Search for the cell housing the specified text and yield its (x, y) center coordinate. 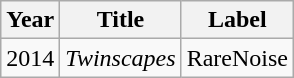
Title (120, 20)
Year (30, 20)
Twinscapes (120, 58)
RareNoise (237, 58)
2014 (30, 58)
Label (237, 20)
